Return the (x, y) coordinate for the center point of the cell that contains the specified text.  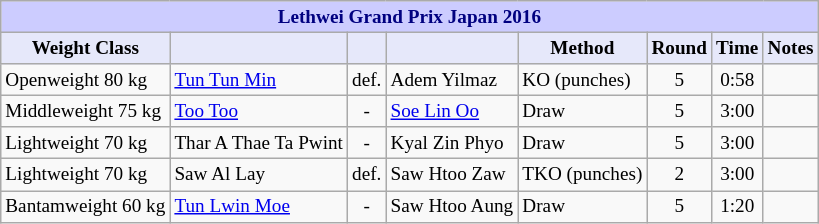
Round (680, 48)
Tun Lwin Moe (259, 206)
Saw Al Lay (259, 175)
Notes (790, 48)
Too Too (259, 111)
2 (680, 175)
Weight Class (86, 48)
Bantamweight 60 kg (86, 206)
Tun Tun Min (259, 80)
Thar A Thae Ta Pwint (259, 143)
Kyal Zin Phyo (452, 143)
Method (582, 48)
KO (punches) (582, 80)
Lethwei Grand Prix Japan 2016 (410, 17)
Soe Lin Oo (452, 111)
Middleweight 75 kg (86, 111)
1:20 (738, 206)
Saw Htoo Zaw (452, 175)
Time (738, 48)
Saw Htoo Aung (452, 206)
Openweight 80 kg (86, 80)
TKO (punches) (582, 175)
0:58 (738, 80)
Adem Yilmaz (452, 80)
